Detect which cell encompasses the target text, then output its [x, y] center coordinate. 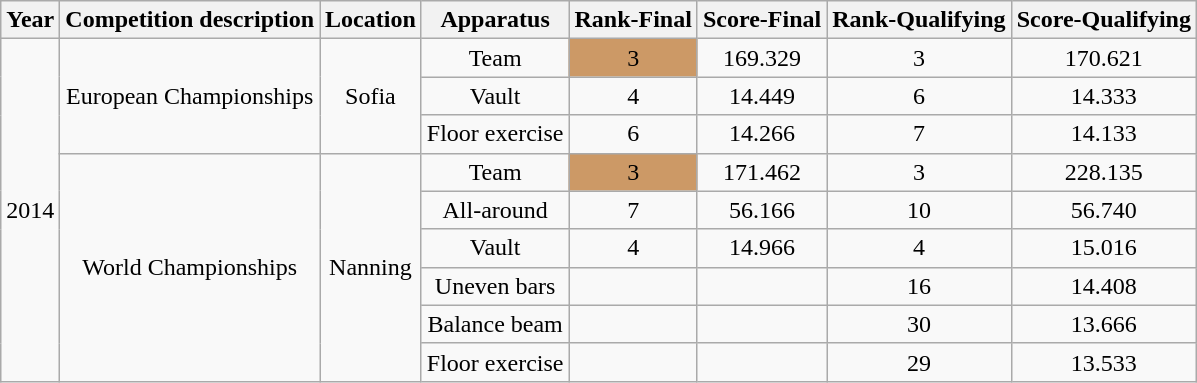
13.666 [1104, 324]
10 [919, 210]
Apparatus [495, 20]
Score-Qualifying [1104, 20]
14.449 [762, 96]
14.966 [762, 248]
170.621 [1104, 58]
Nanning [371, 267]
Year [30, 20]
Rank-Final [633, 20]
All-around [495, 210]
30 [919, 324]
14.408 [1104, 286]
228.135 [1104, 172]
Competition description [190, 20]
16 [919, 286]
56.740 [1104, 210]
Location [371, 20]
Balance beam [495, 324]
29 [919, 362]
14.266 [762, 134]
Sofia [371, 96]
2014 [30, 210]
World Championships [190, 267]
14.333 [1104, 96]
Score-Final [762, 20]
Uneven bars [495, 286]
15.016 [1104, 248]
171.462 [762, 172]
56.166 [762, 210]
14.133 [1104, 134]
169.329 [762, 58]
13.533 [1104, 362]
Rank-Qualifying [919, 20]
European Championships [190, 96]
